Output the [x, y] coordinate of the center of the cell containing the given text.  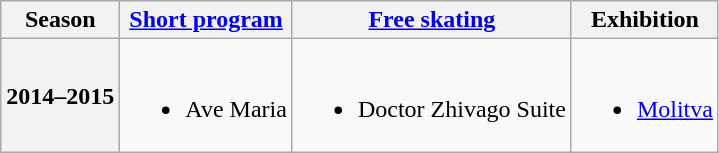
2014–2015 [60, 96]
Free skating [432, 20]
Doctor Zhivago Suite [432, 96]
Molitva [644, 96]
Exhibition [644, 20]
Ave Maria [206, 96]
Season [60, 20]
Short program [206, 20]
